From the cell containing the given text, extract its center point as [X, Y] coordinate. 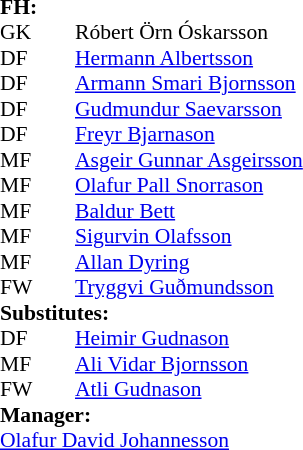
Heimir Gudnason [189, 339]
Sigurvin Olafsson [189, 237]
Atli Gudnason [189, 389]
Freyr Bjarnason [189, 135]
Róbert Örn Óskarsson [189, 33]
GK [19, 33]
Allan Dyring [189, 262]
Substitutes: [152, 313]
Olafur Pall Snorrason [189, 185]
Gudmundur Saevarsson [189, 109]
Hermann Albertsson [189, 58]
Ali Vidar Bjornsson [189, 364]
Tryggvi Guðmundsson [189, 287]
Baldur Bett [189, 211]
Asgeir Gunnar Asgeirsson [189, 160]
Armann Smari Bjornsson [189, 83]
Manager: [152, 415]
